Provide the (X, Y) coordinate of the cell's center where the given text is located.  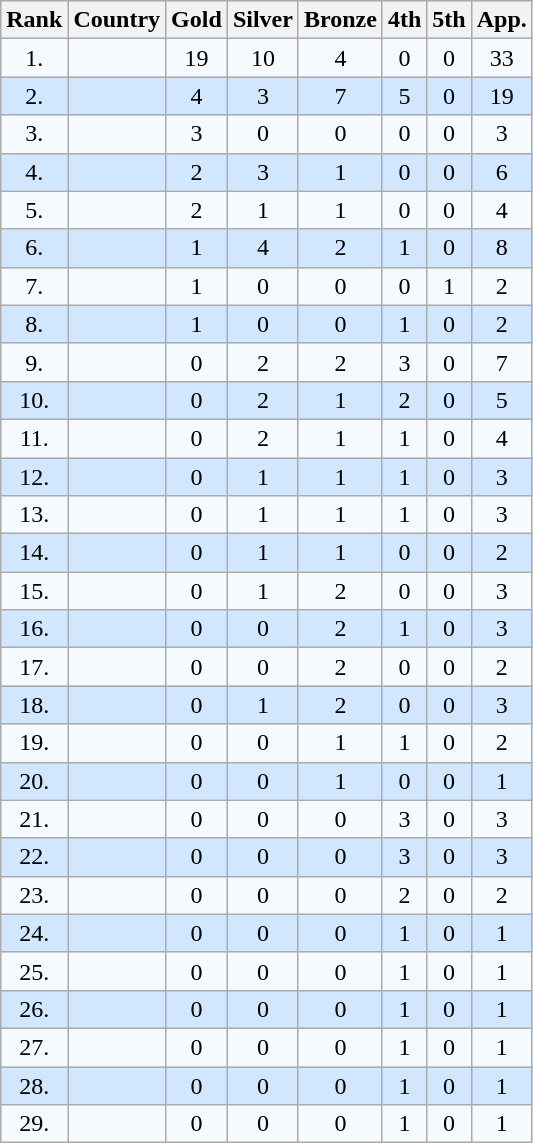
14. (34, 553)
4. (34, 172)
9. (34, 362)
15. (34, 591)
Silver (262, 20)
12. (34, 477)
26. (34, 1009)
19. (34, 743)
24. (34, 933)
8 (502, 248)
Bronze (340, 20)
33 (502, 58)
23. (34, 895)
6 (502, 172)
18. (34, 705)
20. (34, 781)
6. (34, 248)
5. (34, 210)
Country (117, 20)
11. (34, 438)
5th (449, 20)
29. (34, 1124)
1. (34, 58)
App. (502, 20)
10. (34, 400)
17. (34, 667)
2. (34, 96)
8. (34, 324)
25. (34, 971)
10 (262, 58)
21. (34, 819)
28. (34, 1085)
Gold (197, 20)
22. (34, 857)
16. (34, 629)
4th (404, 20)
13. (34, 515)
27. (34, 1047)
Rank (34, 20)
3. (34, 134)
7. (34, 286)
